Return (X, Y) of the center of cell containing provided text 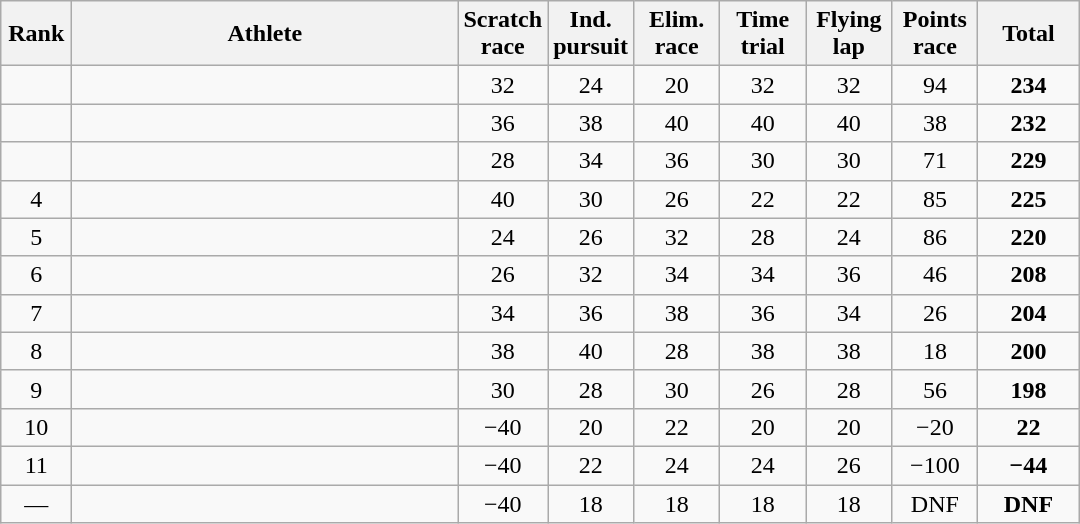
8 (36, 351)
208 (1028, 275)
−44 (1028, 465)
Total (1028, 34)
Timetrial (763, 34)
225 (1028, 199)
220 (1028, 237)
6 (36, 275)
85 (935, 199)
Pointsrace (935, 34)
200 (1028, 351)
9 (36, 389)
−100 (935, 465)
46 (935, 275)
Rank (36, 34)
198 (1028, 389)
— (36, 503)
234 (1028, 85)
−20 (935, 427)
11 (36, 465)
Elim.race (677, 34)
Ind.pursuit (591, 34)
86 (935, 237)
204 (1028, 313)
7 (36, 313)
94 (935, 85)
229 (1028, 161)
Scratchrace (503, 34)
232 (1028, 123)
71 (935, 161)
10 (36, 427)
Athlete (265, 34)
56 (935, 389)
5 (36, 237)
4 (36, 199)
Flyinglap (849, 34)
